Capture the cell that displays the provided text and extract its (X, Y) central coordinate. 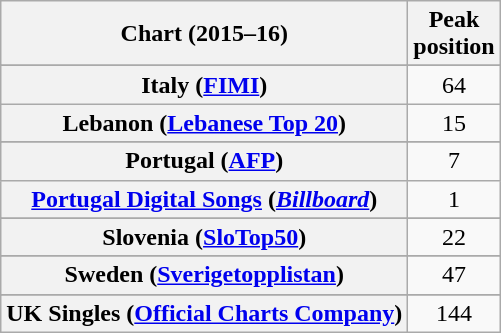
Peakposition (454, 34)
Slovenia (SloTop50) (204, 237)
22 (454, 237)
144 (454, 313)
Portugal (AFP) (204, 161)
UK Singles (Official Charts Company) (204, 313)
64 (454, 85)
Portugal Digital Songs (Billboard) (204, 199)
Lebanon (Lebanese Top 20) (204, 123)
1 (454, 199)
Sweden (Sverigetopplistan) (204, 275)
7 (454, 161)
15 (454, 123)
Chart (2015–16) (204, 34)
47 (454, 275)
Italy (FIMI) (204, 85)
